Return the (X, Y) coordinate for the center point of the cell that contains the specified text.  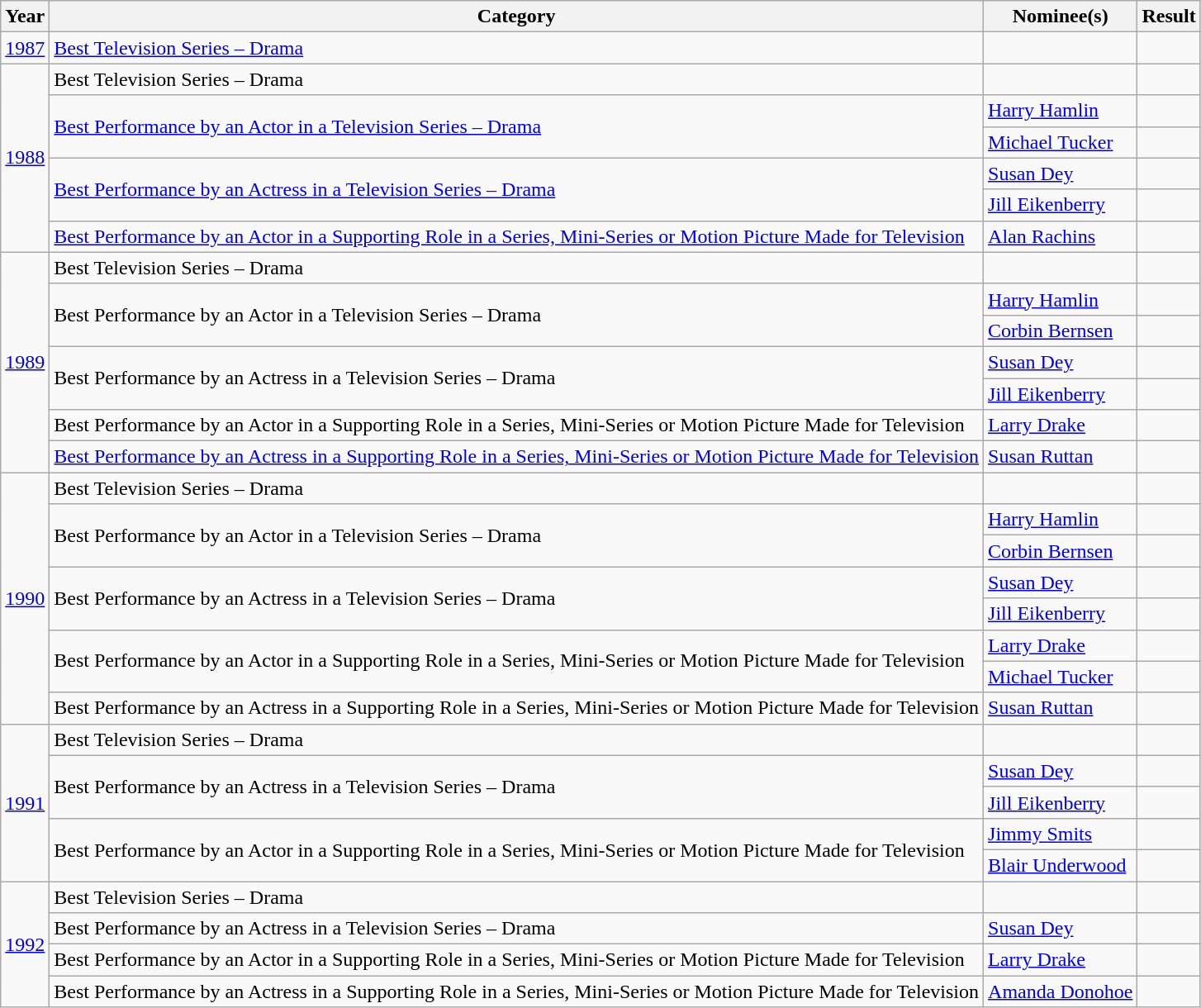
Jimmy Smits (1061, 834)
1987 (25, 48)
Nominee(s) (1061, 17)
1989 (25, 362)
Amanda Donohoe (1061, 991)
1991 (25, 802)
1992 (25, 944)
Year (25, 17)
1990 (25, 598)
1988 (25, 158)
Blair Underwood (1061, 865)
Result (1169, 17)
Category (517, 17)
Alan Rachins (1061, 236)
